Identify which cell holds the provided text, then report its [X, Y] central coordinate. 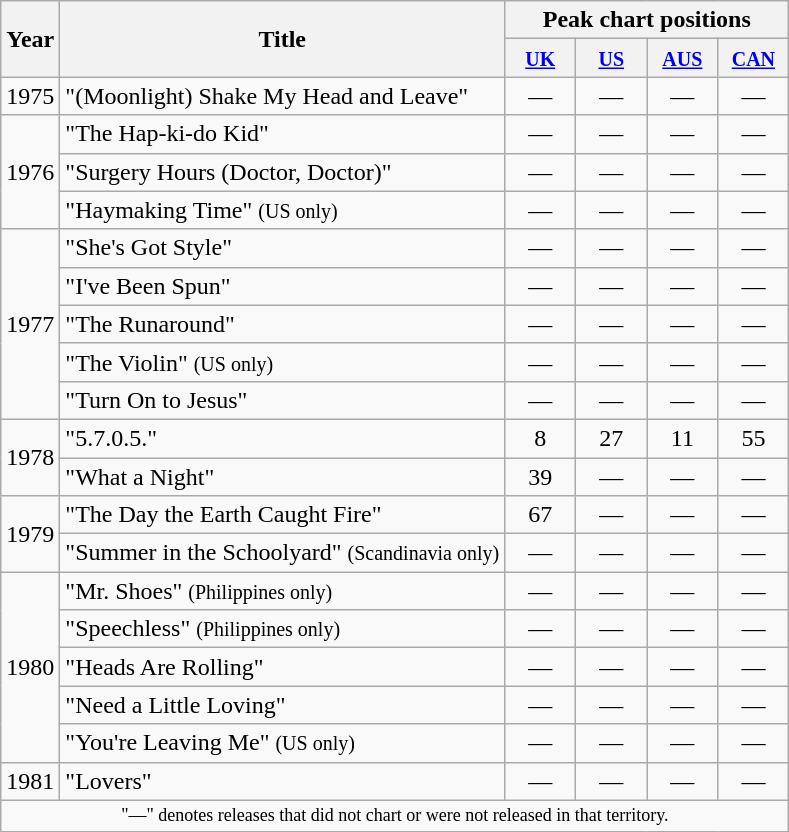
"You're Leaving Me" (US only) [282, 743]
"The Violin" (US only) [282, 362]
1976 [30, 172]
"Haymaking Time" (US only) [282, 210]
US [612, 58]
"Lovers" [282, 781]
Peak chart positions [647, 20]
"I've Been Spun" [282, 286]
"Summer in the Schoolyard" (Scandinavia only) [282, 553]
AUS [682, 58]
67 [540, 515]
"The Day the Earth Caught Fire" [282, 515]
CAN [754, 58]
"The Runaround" [282, 324]
8 [540, 438]
"(Moonlight) Shake My Head and Leave" [282, 96]
1981 [30, 781]
Title [282, 39]
Year [30, 39]
1977 [30, 324]
"Mr. Shoes" (Philippines only) [282, 591]
55 [754, 438]
27 [612, 438]
"Need a Little Loving" [282, 705]
1979 [30, 534]
1978 [30, 457]
11 [682, 438]
1975 [30, 96]
"5.7.0.5." [282, 438]
1980 [30, 667]
UK [540, 58]
"Speechless" (Philippines only) [282, 629]
"She's Got Style" [282, 248]
39 [540, 477]
"The Hap-ki-do Kid" [282, 134]
"What a Night" [282, 477]
"Turn On to Jesus" [282, 400]
"Surgery Hours (Doctor, Doctor)" [282, 172]
"—" denotes releases that did not chart or were not released in that territory. [395, 816]
"Heads Are Rolling" [282, 667]
